For the text-containing cell, return its midpoint in (X, Y) coordinate format. 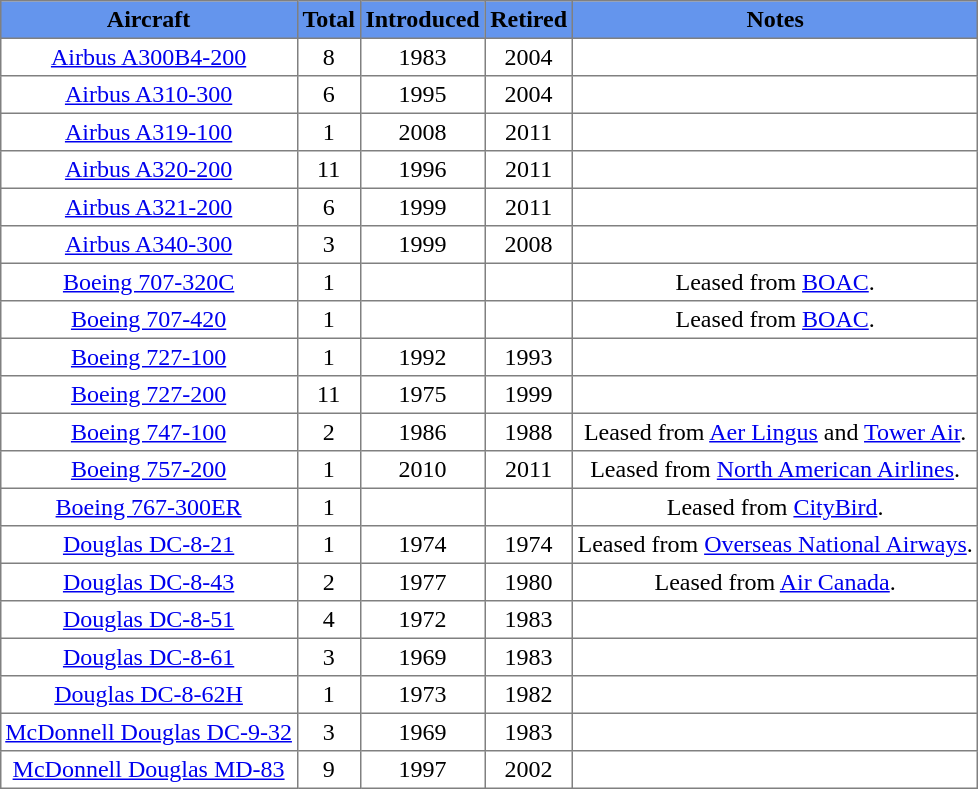
Airbus A300B4-200 (148, 57)
Leased from Air Canada. (775, 582)
Douglas DC-8-43 (148, 582)
Boeing 707-320C (148, 282)
Airbus A340-300 (148, 245)
Boeing 727-200 (148, 395)
1982 (528, 695)
Airbus A320-200 (148, 170)
1975 (422, 395)
1972 (422, 620)
Douglas DC-8-51 (148, 620)
2010 (422, 470)
Douglas DC-8-61 (148, 657)
8 (328, 57)
1988 (528, 432)
1986 (422, 432)
McDonnell Douglas MD-83 (148, 770)
Airbus A321-200 (148, 207)
1992 (422, 357)
1995 (422, 95)
2002 (528, 770)
McDonnell Douglas DC-9-32 (148, 732)
Leased from Aer Lingus and Tower Air. (775, 432)
Boeing 727-100 (148, 357)
Boeing 707-420 (148, 320)
1973 (422, 695)
1980 (528, 582)
1997 (422, 770)
Boeing 767-300ER (148, 507)
Airbus A319-100 (148, 132)
1993 (528, 357)
Total (328, 20)
Leased from CityBird. (775, 507)
Introduced (422, 20)
Douglas DC-8-21 (148, 545)
4 (328, 620)
Leased from North American Airlines. (775, 470)
1996 (422, 170)
Boeing 747-100 (148, 432)
Notes (775, 20)
Aircraft (148, 20)
Boeing 757-200 (148, 470)
9 (328, 770)
Airbus A310-300 (148, 95)
Leased from Overseas National Airways. (775, 545)
Douglas DC-8-62H (148, 695)
1977 (422, 582)
Retired (528, 20)
